Search for the cell housing the specified text and yield its (x, y) center coordinate. 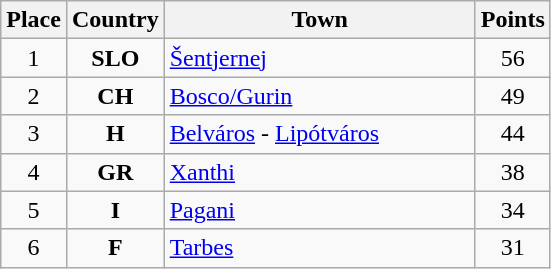
34 (512, 210)
Xanthi (320, 172)
Town (320, 20)
Tarbes (320, 248)
Place (34, 20)
3 (34, 134)
Belváros - Lipótváros (320, 134)
44 (512, 134)
F (115, 248)
2 (34, 96)
I (115, 210)
1 (34, 58)
CH (115, 96)
4 (34, 172)
SLO (115, 58)
31 (512, 248)
Country (115, 20)
H (115, 134)
6 (34, 248)
Bosco/Gurin (320, 96)
Šentjernej (320, 58)
Pagani (320, 210)
49 (512, 96)
56 (512, 58)
GR (115, 172)
38 (512, 172)
Points (512, 20)
5 (34, 210)
